Determine the [x, y] coordinate at the center of the cell enclosing the given text.  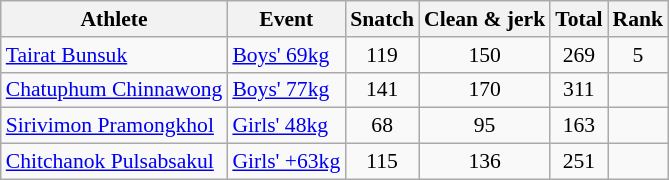
136 [484, 162]
95 [484, 126]
Boys' 77kg [286, 90]
141 [382, 90]
163 [578, 126]
Event [286, 19]
170 [484, 90]
251 [578, 162]
Tairat Bunsuk [114, 55]
Girls' 48kg [286, 126]
5 [638, 55]
311 [578, 90]
119 [382, 55]
Chitchanok Pulsabsakul [114, 162]
150 [484, 55]
Chatuphum Chinnawong [114, 90]
115 [382, 162]
Snatch [382, 19]
Clean & jerk [484, 19]
Athlete [114, 19]
68 [382, 126]
Rank [638, 19]
269 [578, 55]
Girls' +63kg [286, 162]
Boys' 69kg [286, 55]
Total [578, 19]
Sirivimon Pramongkhol [114, 126]
